Detect which cell encompasses the target text, then output its (X, Y) center coordinate. 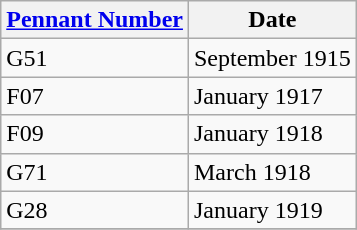
F07 (95, 96)
Date (272, 20)
March 1918 (272, 172)
G28 (95, 210)
January 1918 (272, 134)
G71 (95, 172)
September 1915 (272, 58)
G51 (95, 58)
Pennant Number (95, 20)
January 1917 (272, 96)
F09 (95, 134)
January 1919 (272, 210)
